Locate the cell with the specified text and output its (X, Y) center coordinate. 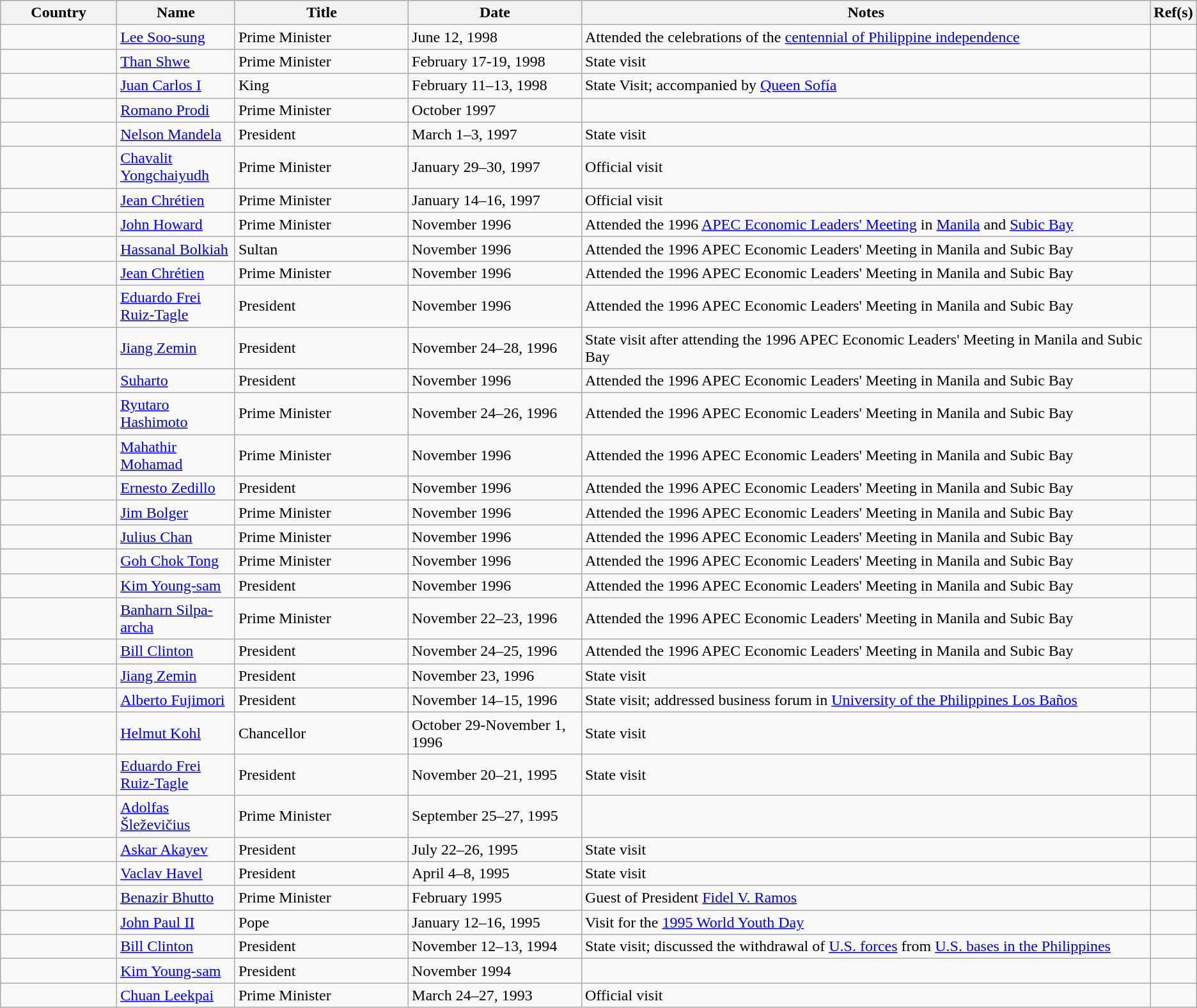
November 12–13, 1994 (495, 947)
November 20–21, 1995 (495, 775)
October 29-November 1, 1996 (495, 733)
February 17-19, 1998 (495, 61)
November 24–28, 1996 (495, 348)
January 14–16, 1997 (495, 200)
Notes (866, 13)
Chancellor (321, 733)
Helmut Kohl (176, 733)
April 4–8, 1995 (495, 874)
Romano Prodi (176, 110)
March 24–27, 1993 (495, 995)
Goh Chok Tong (176, 561)
Benazir Bhutto (176, 898)
Askar Akayev (176, 849)
State visit; discussed the withdrawal of U.S. forces from U.S. bases in the Philippines (866, 947)
Name (176, 13)
State visit after attending the 1996 APEC Economic Leaders' Meeting in Manila and Subic Bay (866, 348)
February 1995 (495, 898)
Chavalit Yongchaiyudh (176, 167)
John Howard (176, 224)
November 1994 (495, 971)
Hassanal Bolkiah (176, 249)
Suharto (176, 381)
Visit for the 1995 World Youth Day (866, 922)
State visit; addressed business forum in University of the Philippines Los Baños (866, 700)
March 1–3, 1997 (495, 134)
November 22–23, 1996 (495, 619)
Mahathir Mohamad (176, 455)
Adolfas Šleževičius (176, 816)
November 24–25, 1996 (495, 651)
Vaclav Havel (176, 874)
September 25–27, 1995 (495, 816)
October 1997 (495, 110)
Julius Chan (176, 537)
Nelson Mandela (176, 134)
Than Shwe (176, 61)
Lee Soo-sung (176, 37)
Date (495, 13)
November 14–15, 1996 (495, 700)
November 24–26, 1996 (495, 414)
Chuan Leekpai (176, 995)
January 12–16, 1995 (495, 922)
Pope (321, 922)
John Paul II (176, 922)
Guest of President Fidel V. Ramos (866, 898)
Ryutaro Hashimoto (176, 414)
Ref(s) (1173, 13)
Banharn Silpa-archa (176, 619)
State Visit; accompanied by Queen Sofía (866, 86)
November 23, 1996 (495, 676)
Title (321, 13)
January 29–30, 1997 (495, 167)
Country (59, 13)
July 22–26, 1995 (495, 849)
Sultan (321, 249)
Attended the celebrations of the centennial of Philippine independence (866, 37)
Ernesto Zedillo (176, 488)
February 11–13, 1998 (495, 86)
Alberto Fujimori (176, 700)
June 12, 1998 (495, 37)
King (321, 86)
Jim Bolger (176, 513)
Juan Carlos I (176, 86)
